Determine the (X, Y) coordinate at the center of the cell enclosing the given text.  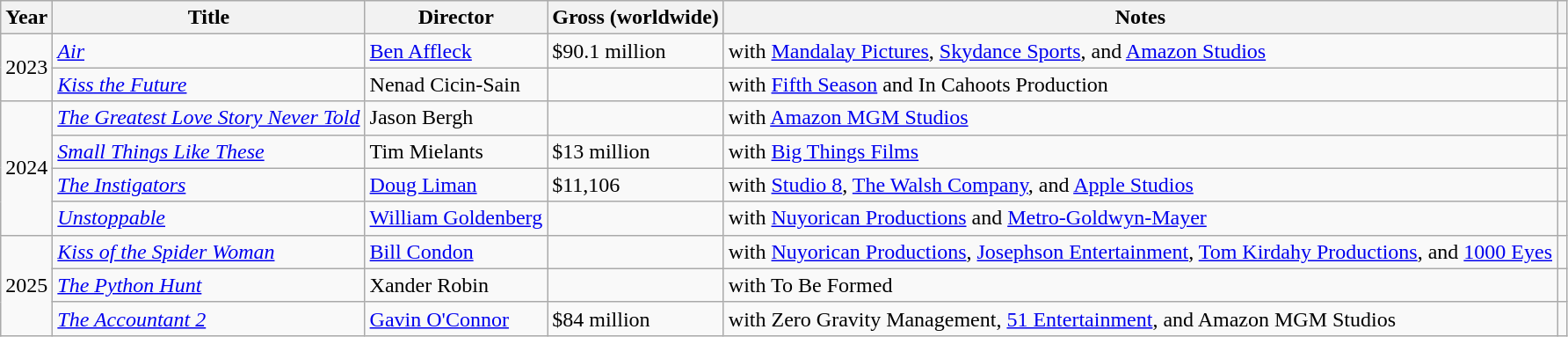
with Studio 8, The Walsh Company, and Apple Studios (1140, 185)
with Fifth Season and In Cahoots Production (1140, 84)
Gross (worldwide) (636, 18)
Air (209, 51)
with Big Things Films (1140, 151)
Kiss the Future (209, 84)
with Amazon MGM Studios (1140, 118)
$90.1 million (636, 51)
Year (26, 18)
The Instigators (209, 185)
$13 million (636, 151)
Unstoppable (209, 218)
$11,106 (636, 185)
The Python Hunt (209, 285)
Title (209, 18)
Xander Robin (456, 285)
$84 million (636, 319)
Jason Bergh (456, 118)
Gavin O'Connor (456, 319)
with Nuyorican Productions, Josephson Entertainment, Tom Kirdahy Productions, and 1000 Eyes (1140, 252)
with Nuyorican Productions and Metro-Goldwyn-Mayer (1140, 218)
William Goldenberg (456, 218)
2024 (26, 168)
2023 (26, 68)
The Accountant 2 (209, 319)
The Greatest Love Story Never Told (209, 118)
with Zero Gravity Management, 51 Entertainment, and Amazon MGM Studios (1140, 319)
Bill Condon (456, 252)
with To Be Formed (1140, 285)
with Mandalay Pictures, Skydance Sports, and Amazon Studios (1140, 51)
Doug Liman (456, 185)
Ben Affleck (456, 51)
Tim Mielants (456, 151)
Notes (1140, 18)
Kiss of the Spider Woman (209, 252)
2025 (26, 285)
Nenad Cicin-Sain (456, 84)
Small Things Like These (209, 151)
Director (456, 18)
